Pinpoint the cell where the given text exists, returning its [X, Y] midpoint coordinate. 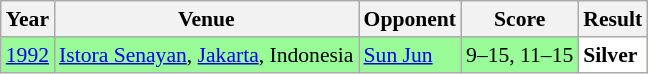
Silver [612, 55]
Result [612, 19]
Year [28, 19]
Venue [206, 19]
Sun Jun [410, 55]
Istora Senayan, Jakarta, Indonesia [206, 55]
9–15, 11–15 [520, 55]
Opponent [410, 19]
1992 [28, 55]
Score [520, 19]
